Scan for the cell matching the given text and deliver its (X, Y) coordinate at center. 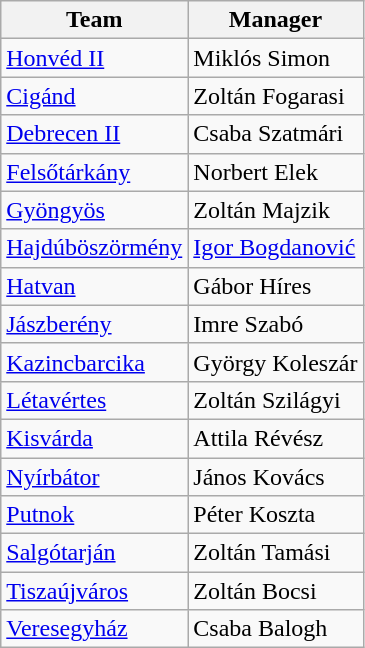
Salgótarján (94, 553)
János Kovács (276, 477)
Hajdúböszörmény (94, 248)
Veresegyház (94, 629)
Csaba Balogh (276, 629)
Putnok (94, 515)
Gyöngyös (94, 210)
Hatvan (94, 286)
Nyírbátor (94, 477)
Manager (276, 20)
Miklós Simon (276, 58)
Zoltán Bocsi (276, 591)
Felsőtárkány (94, 172)
György Koleszár (276, 362)
Honvéd II (94, 58)
Team (94, 20)
Attila Révész (276, 438)
Cigánd (94, 96)
Tiszaújváros (94, 591)
Igor Bogdanović (276, 248)
Norbert Elek (276, 172)
Zoltán Tamási (276, 553)
Debrecen II (94, 134)
Zoltán Szilágyi (276, 400)
Gábor Híres (276, 286)
Imre Szabó (276, 324)
Zoltán Fogarasi (276, 96)
Létavértes (94, 400)
Kazincbarcika (94, 362)
Zoltán Majzik (276, 210)
Kisvárda (94, 438)
Jászberény (94, 324)
Csaba Szatmári (276, 134)
Péter Koszta (276, 515)
